Find where the given text appears and provide that cell's center as [x, y] coordinate. 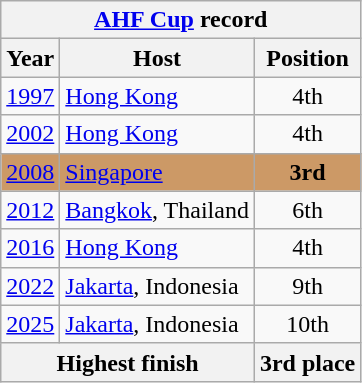
Highest finish [128, 362]
10th [307, 324]
2025 [30, 324]
Bangkok, Thailand [158, 210]
3rd [307, 172]
2008 [30, 172]
2016 [30, 248]
2002 [30, 134]
2012 [30, 210]
9th [307, 286]
Singapore [158, 172]
Position [307, 58]
Year [30, 58]
1997 [30, 96]
6th [307, 210]
2022 [30, 286]
3rd place [307, 362]
AHF Cup record [181, 20]
Host [158, 58]
